Pinpoint the cell where the given text exists, returning its [x, y] midpoint coordinate. 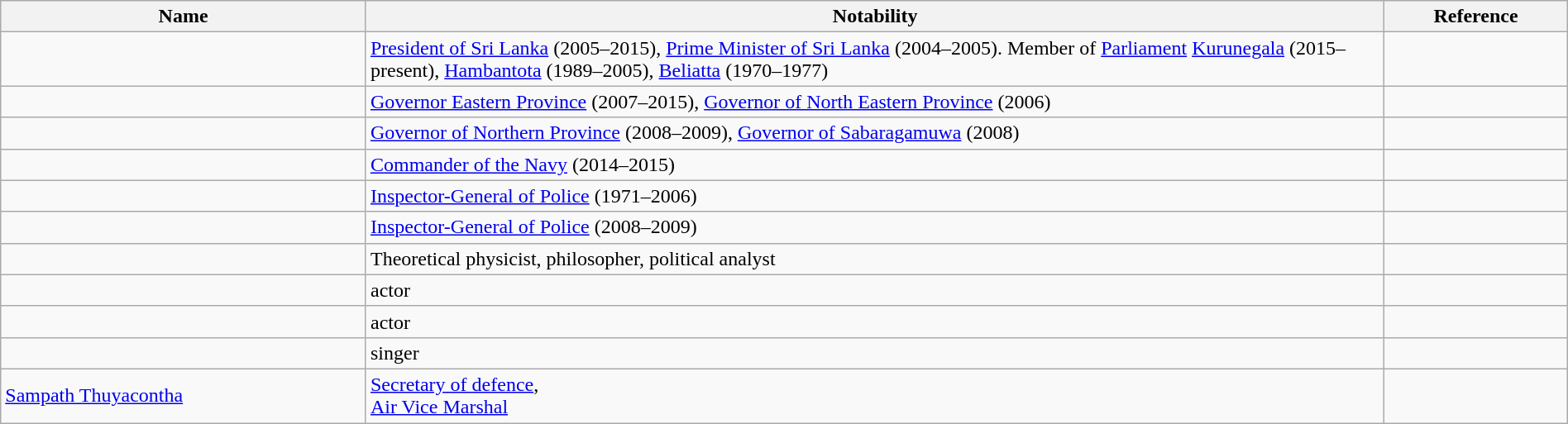
Governor of Northern Province (2008–2009), Governor of Sabaragamuwa (2008) [875, 133]
Notability [875, 17]
Sampath Thuyacontha [184, 395]
Governor Eastern Province (2007–2015), Governor of North Eastern Province (2006) [875, 102]
Secretary of defence,Air Vice Marshal [875, 395]
Commander of the Navy (2014–2015) [875, 164]
Theoretical physicist, philosopher, political analyst [875, 259]
Reference [1475, 17]
Inspector-General of Police (2008–2009) [875, 227]
Inspector-General of Police (1971–2006) [875, 196]
singer [875, 353]
Name [184, 17]
